Capture the cell that displays the provided text and extract its (x, y) central coordinate. 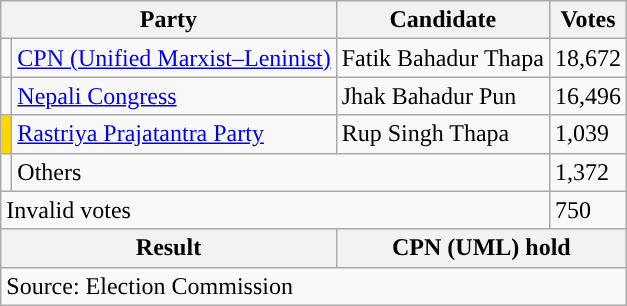
Jhak Bahadur Pun (442, 96)
Votes (588, 20)
Nepali Congress (174, 96)
Invalid votes (276, 210)
Source: Election Commission (314, 286)
Candidate (442, 20)
Others (281, 172)
Rastriya Prajatantra Party (174, 134)
16,496 (588, 96)
Fatik Bahadur Thapa (442, 58)
1,372 (588, 172)
CPN (Unified Marxist–Leninist) (174, 58)
750 (588, 210)
1,039 (588, 134)
Party (168, 20)
Result (168, 248)
CPN (UML) hold (481, 248)
18,672 (588, 58)
Rup Singh Thapa (442, 134)
